Provide the [X, Y] coordinate of the cell's center where the given text is located.  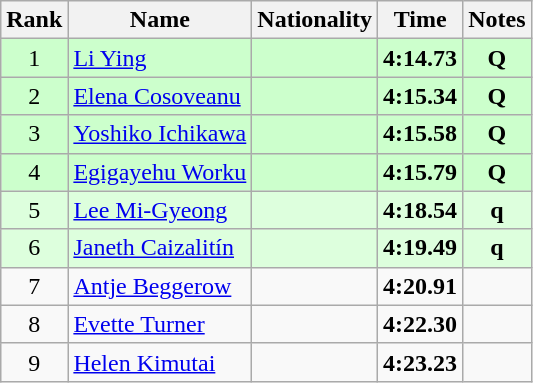
Time [420, 20]
Helen Kimutai [160, 362]
4:15.34 [420, 96]
Yoshiko Ichikawa [160, 134]
1 [34, 58]
Name [160, 20]
5 [34, 210]
3 [34, 134]
9 [34, 362]
7 [34, 286]
4:14.73 [420, 58]
4:19.49 [420, 248]
Janeth Caizalitín [160, 248]
8 [34, 324]
Rank [34, 20]
Nationality [315, 20]
Notes [497, 20]
4 [34, 172]
Lee Mi-Gyeong [160, 210]
4:15.79 [420, 172]
4:15.58 [420, 134]
6 [34, 248]
2 [34, 96]
Evette Turner [160, 324]
4:20.91 [420, 286]
Antje Beggerow [160, 286]
4:23.23 [420, 362]
4:22.30 [420, 324]
4:18.54 [420, 210]
Li Ying [160, 58]
Egigayehu Worku [160, 172]
Elena Cosoveanu [160, 96]
